Find where the given text appears and provide that cell's center as [X, Y] coordinate. 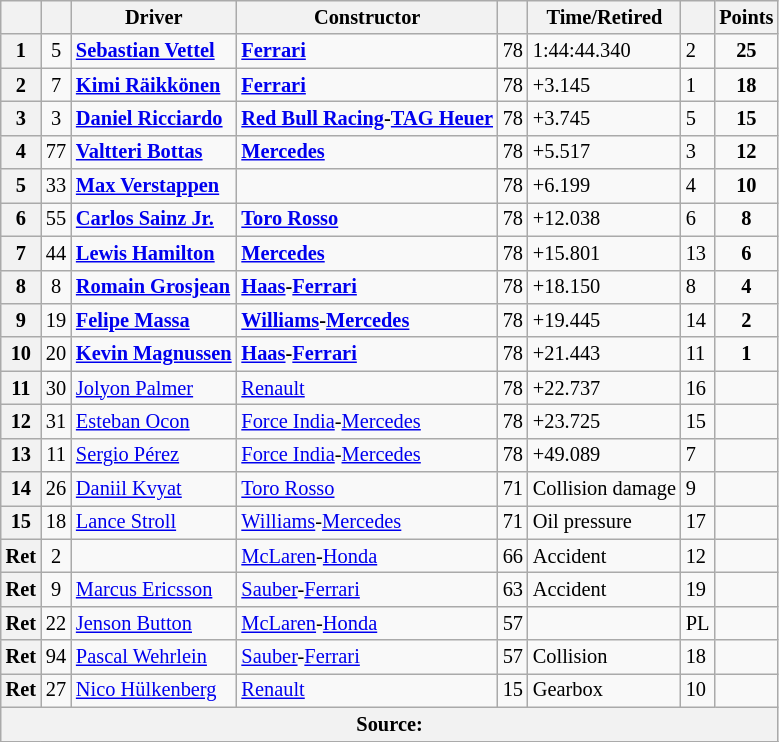
Daniel Ricciardo [154, 118]
Driver [154, 17]
+19.445 [604, 320]
Sebastian Vettel [154, 51]
17 [698, 522]
66 [513, 556]
+5.517 [604, 152]
+18.150 [604, 287]
Nico Hülkenberg [154, 690]
Oil pressure [604, 522]
63 [513, 589]
31 [56, 421]
Collision damage [604, 489]
44 [56, 253]
Lewis Hamilton [154, 253]
+23.725 [604, 421]
Red Bull Racing-TAG Heuer [366, 118]
Esteban Ocon [154, 421]
Max Verstappen [154, 186]
Carlos Sainz Jr. [154, 219]
77 [56, 152]
+3.145 [604, 85]
27 [56, 690]
+12.038 [604, 219]
PL [698, 623]
Kevin Magnussen [154, 354]
94 [56, 657]
25 [746, 51]
+6.199 [604, 186]
Jolyon Palmer [154, 388]
Constructor [366, 17]
1:44:44.340 [604, 51]
Marcus Ericsson [154, 589]
Valtteri Bottas [154, 152]
Jenson Button [154, 623]
Time/Retired [604, 17]
22 [56, 623]
33 [56, 186]
+21.443 [604, 354]
16 [698, 388]
+3.745 [604, 118]
Felipe Massa [154, 320]
+15.801 [604, 253]
Pascal Wehrlein [154, 657]
55 [56, 219]
+49.089 [604, 455]
Gearbox [604, 690]
20 [56, 354]
Collision [604, 657]
+22.737 [604, 388]
Kimi Räikkönen [154, 85]
Source: [390, 724]
Points [746, 17]
26 [56, 489]
Lance Stroll [154, 522]
Daniil Kvyat [154, 489]
30 [56, 388]
Romain Grosjean [154, 287]
Sergio Pérez [154, 455]
